Scan for the cell matching the given text and deliver its (X, Y) coordinate at center. 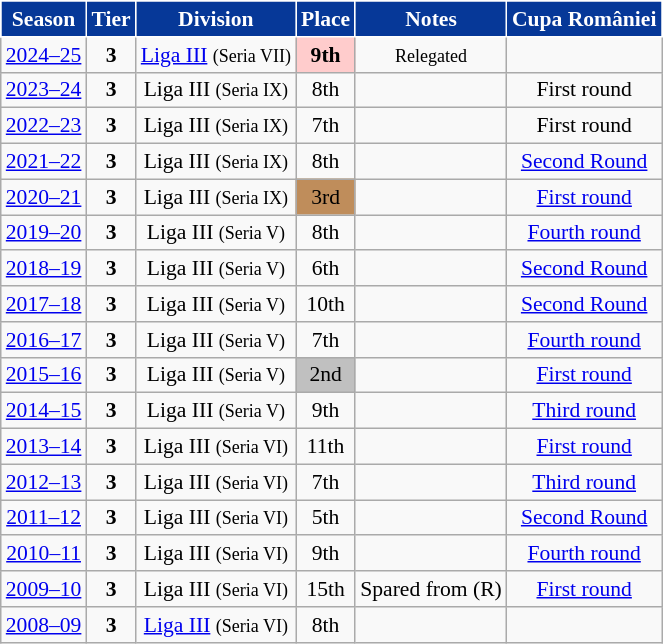
Tier (110, 19)
Season (44, 19)
2009–10 (44, 589)
2015–16 (44, 375)
2018–19 (44, 269)
2016–17 (44, 340)
10th (326, 304)
6th (326, 269)
2011–12 (44, 518)
Cupa României (584, 19)
Division (216, 19)
2021–22 (44, 162)
2017–18 (44, 304)
Spared from (R) (431, 589)
5th (326, 518)
Relegated (431, 55)
2023–24 (44, 90)
15th (326, 589)
11th (326, 447)
Place (326, 19)
2008–09 (44, 625)
2022–23 (44, 126)
2nd (326, 375)
2010–11 (44, 554)
2020–21 (44, 197)
Liga III (Seria VII) (216, 55)
3rd (326, 197)
2019–20 (44, 233)
Notes (431, 19)
2014–15 (44, 411)
2024–25 (44, 55)
2013–14 (44, 447)
2012–13 (44, 482)
